Find where the given text appears and provide that cell's center as (x, y) coordinate. 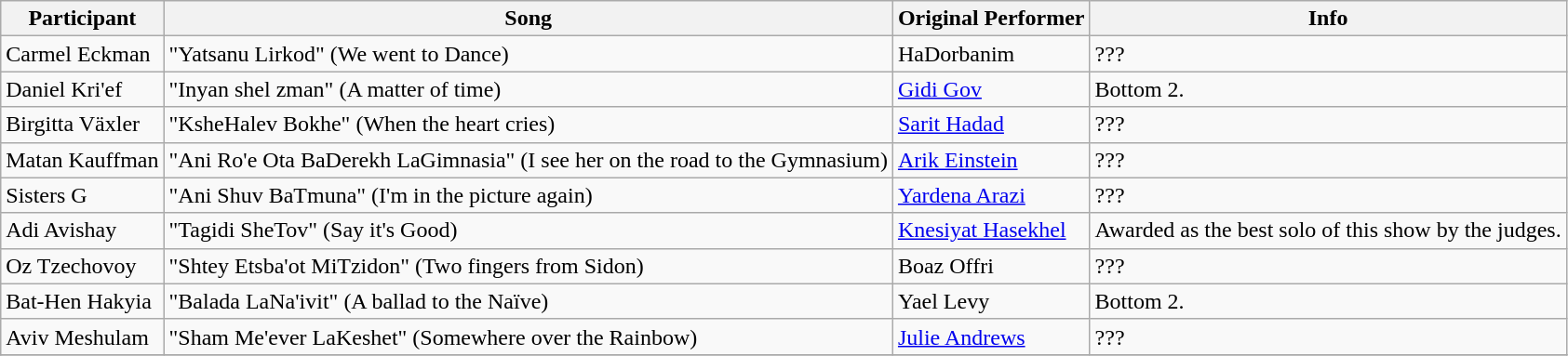
Arik Einstein (991, 160)
"Inyan shel zman" (A matter of time) (529, 89)
Sarit Hadad (991, 125)
Adi Avishay (82, 231)
Awarded as the best solo of this show by the judges. (1328, 231)
"Sham Me'ever LaKeshet" (Somewhere over the Rainbow) (529, 336)
Info (1328, 19)
"Tagidi SheTov" (Say it's Good) (529, 231)
Boaz Offri (991, 266)
"Shtey Etsba'ot MiTzidon" (Two fingers from Sidon) (529, 266)
Original Performer (991, 19)
Yardena Arazi (991, 195)
Birgitta Växler (82, 125)
Oz Tzechovoy (82, 266)
Knesiyat Hasekhel (991, 231)
Song (529, 19)
"KsheHalev Bokhe" (When the heart cries) (529, 125)
Participant (82, 19)
Aviv Meshulam (82, 336)
"Yatsanu Lirkod" (We went to Dance) (529, 54)
Yael Levy (991, 301)
"Balada LaNa'ivit" (A ballad to the Naïve) (529, 301)
Sisters G (82, 195)
Julie Andrews (991, 336)
"Ani Ro'e Ota BaDerekh LaGimnasia" (I see her on the road to the Gymnasium) (529, 160)
"Ani Shuv BaTmuna" (I'm in the picture again) (529, 195)
Carmel Eckman (82, 54)
Gidi Gov (991, 89)
Daniel Kri'ef (82, 89)
Bat-Hen Hakyia (82, 301)
HaDorbanim (991, 54)
Matan Kauffman (82, 160)
